Return the (x, y) coordinate for the center point of the cell that contains the specified text.  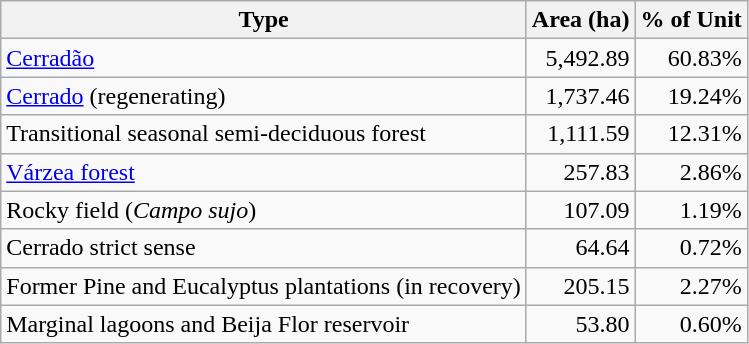
Cerrado strict sense (264, 248)
1.19% (691, 210)
Area (ha) (580, 20)
Cerrado (regenerating) (264, 96)
2.27% (691, 286)
64.64 (580, 248)
5,492.89 (580, 58)
12.31% (691, 134)
205.15 (580, 286)
Marginal lagoons and Beija Flor reservoir (264, 324)
Transitional seasonal semi-deciduous forest (264, 134)
Várzea forest (264, 172)
1,737.46 (580, 96)
Cerradão (264, 58)
2.86% (691, 172)
107.09 (580, 210)
257.83 (580, 172)
Rocky field (Campo sujo) (264, 210)
0.60% (691, 324)
19.24% (691, 96)
53.80 (580, 324)
60.83% (691, 58)
% of Unit (691, 20)
1,111.59 (580, 134)
Former Pine and Eucalyptus plantations (in recovery) (264, 286)
0.72% (691, 248)
Type (264, 20)
